Extract the [X, Y] coordinate from the center of the cell holding the provided text.  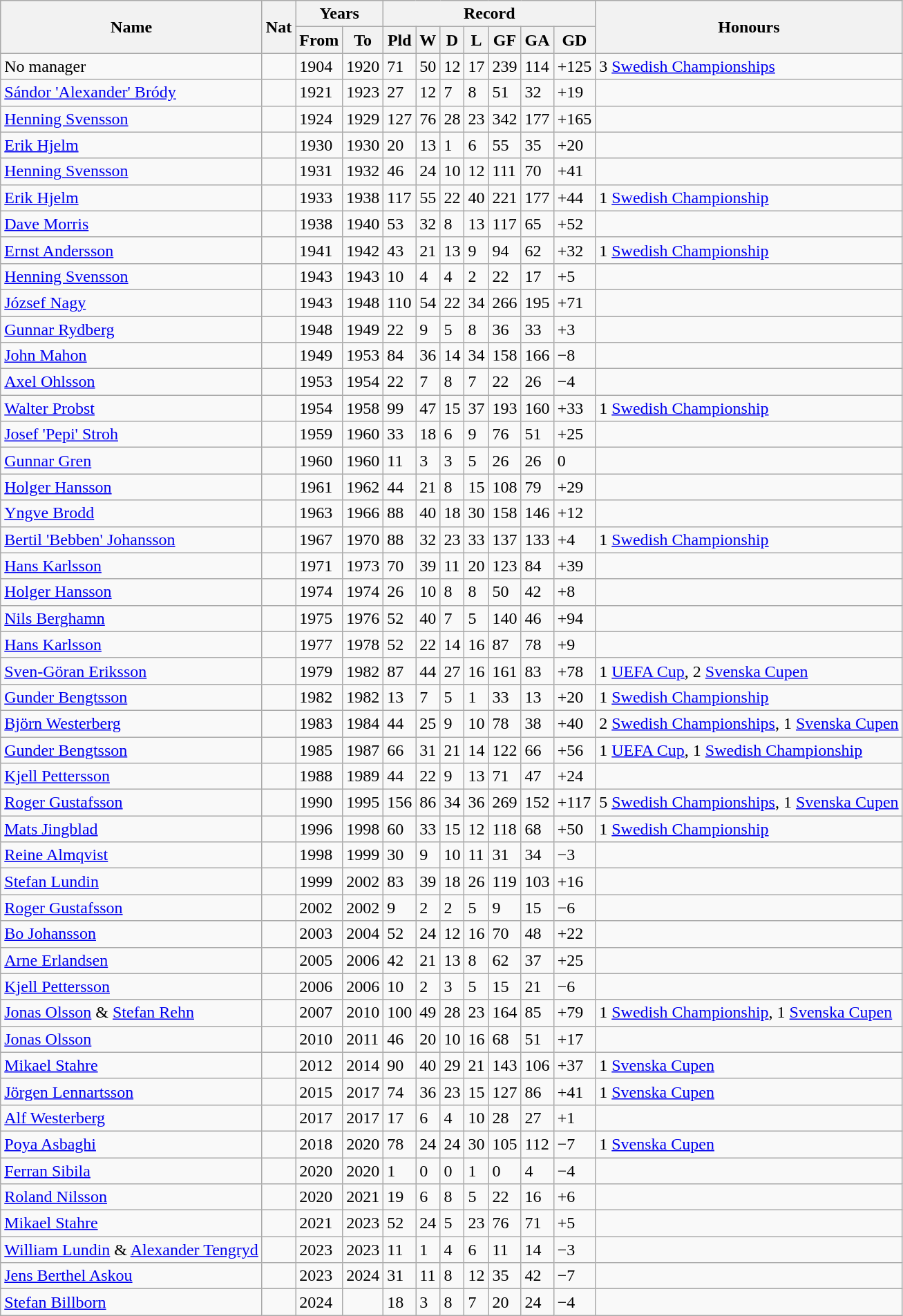
1975 [319, 618]
Jonas Olsson & Stefan Rehn [131, 1013]
1988 [319, 776]
+3 [575, 330]
1979 [319, 671]
Jörgen Lennartsson [131, 1091]
5 Swedish Championships, 1 Svenska Cupen [749, 803]
+79 [575, 1013]
1978 [363, 645]
Walter Probst [131, 408]
Jonas Olsson [131, 1039]
Years [340, 14]
1963 [319, 513]
110 [399, 303]
146 [538, 513]
Dave Morris [131, 224]
1904 [319, 66]
Record [489, 14]
239 [504, 66]
266 [504, 303]
118 [504, 829]
Arne Erlandsen [131, 960]
+44 [575, 198]
53 [399, 224]
Nat [278, 27]
John Mahon [131, 356]
123 [504, 566]
1941 [319, 250]
József Nagy [131, 303]
1931 [319, 171]
99 [399, 408]
1959 [319, 435]
108 [504, 487]
Stefan Lundin [131, 881]
Reine Almqvist [131, 855]
+22 [575, 934]
2018 [319, 1144]
1967 [319, 540]
122 [504, 750]
79 [538, 487]
1971 [319, 566]
+6 [575, 1197]
+29 [575, 487]
29 [452, 1065]
195 [538, 303]
1987 [363, 750]
1966 [363, 513]
Sándor 'Alexander' Bródy [131, 93]
100 [399, 1013]
1973 [363, 566]
94 [504, 250]
1942 [363, 250]
1940 [363, 224]
1970 [363, 540]
1961 [319, 487]
+50 [575, 829]
GF [504, 40]
43 [399, 250]
1989 [363, 776]
+12 [575, 513]
Mats Jingblad [131, 829]
1932 [363, 171]
137 [504, 540]
48 [538, 934]
1923 [363, 93]
38 [538, 723]
+17 [575, 1039]
Bertil 'Bebben' Johansson [131, 540]
140 [504, 618]
166 [538, 356]
3 Swedish Championships [749, 66]
+8 [575, 592]
342 [504, 119]
112 [538, 1144]
1984 [363, 723]
+165 [575, 119]
+37 [575, 1065]
1985 [319, 750]
164 [504, 1013]
106 [538, 1065]
GD [575, 40]
Sven-Göran Eriksson [131, 671]
+52 [575, 224]
Honours [749, 27]
+117 [575, 803]
1976 [363, 618]
85 [538, 1013]
193 [504, 408]
+125 [575, 66]
2003 [319, 934]
1995 [363, 803]
Gunnar Gren [131, 461]
+56 [575, 750]
+71 [575, 303]
Nils Berghamn [131, 618]
2015 [319, 1091]
160 [538, 408]
+1 [575, 1118]
2011 [363, 1039]
2 Swedish Championships, 1 Svenska Cupen [749, 723]
1920 [363, 66]
Ernst Andersson [131, 250]
90 [399, 1065]
+4 [575, 540]
+19 [575, 93]
1 UEFA Cup, 1 Swedish Championship [749, 750]
From [319, 40]
1990 [319, 803]
1933 [319, 198]
152 [538, 803]
54 [428, 303]
1977 [319, 645]
2004 [363, 934]
+16 [575, 881]
1962 [363, 487]
D [452, 40]
2007 [319, 1013]
To [363, 40]
1983 [319, 723]
Bo Johansson [131, 934]
221 [504, 198]
Pld [399, 40]
105 [504, 1144]
49 [428, 1013]
+9 [575, 645]
65 [538, 224]
−8 [575, 356]
269 [504, 803]
2005 [319, 960]
+94 [575, 618]
William Lundin & Alexander Tengryd [131, 1250]
+24 [575, 776]
1921 [319, 93]
Yngve Brodd [131, 513]
103 [538, 881]
1929 [363, 119]
L [477, 40]
1996 [319, 829]
Björn Westerberg [131, 723]
119 [504, 881]
Josef 'Pepi' Stroh [131, 435]
60 [399, 829]
111 [504, 171]
25 [428, 723]
Name [131, 27]
+32 [575, 250]
Gunnar Rydberg [131, 330]
+33 [575, 408]
+78 [575, 671]
Alf Westerberg [131, 1118]
19 [399, 1197]
Jens Berthel Askou [131, 1276]
Ferran Sibila [131, 1171]
+40 [575, 723]
Axel Ohlsson [131, 382]
143 [504, 1065]
2014 [363, 1065]
No manager [131, 66]
Roland Nilsson [131, 1197]
GA [538, 40]
74 [399, 1091]
+39 [575, 566]
1924 [319, 119]
2012 [319, 1065]
Stefan Billborn [131, 1302]
114 [538, 66]
161 [504, 671]
1 UEFA Cup, 2 Svenska Cupen [749, 671]
1 Swedish Championship, 1 Svenska Cupen [749, 1013]
133 [538, 540]
156 [399, 803]
Poya Asbaghi [131, 1144]
1958 [363, 408]
W [428, 40]
